Search for the cell housing the specified text and yield its [x, y] center coordinate. 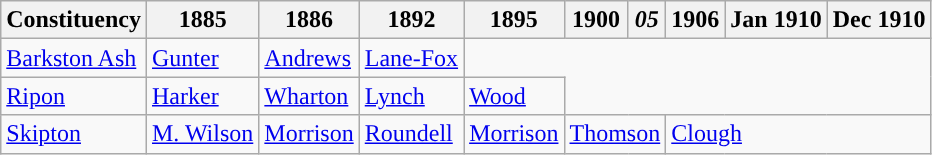
Wharton [309, 96]
M. Wilson [202, 134]
Skipton [74, 134]
Lynch [411, 96]
Constituency [74, 20]
Andrews [309, 58]
Dec 1910 [879, 20]
Roundell [411, 134]
1892 [411, 20]
Wood [514, 96]
Gunter [202, 58]
1900 [596, 20]
Lane-Fox [411, 58]
1886 [309, 20]
Ripon [74, 96]
Jan 1910 [776, 20]
Harker [202, 96]
Barkston Ash [74, 58]
05 [647, 20]
Clough [798, 134]
1895 [514, 20]
Thomson [615, 134]
1885 [202, 20]
1906 [696, 20]
